Pinpoint the cell where the given text exists, returning its [x, y] midpoint coordinate. 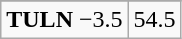
TULN −3.5 [64, 20]
54.5 [154, 20]
